Identify which cell holds the provided text, then report its (x, y) central coordinate. 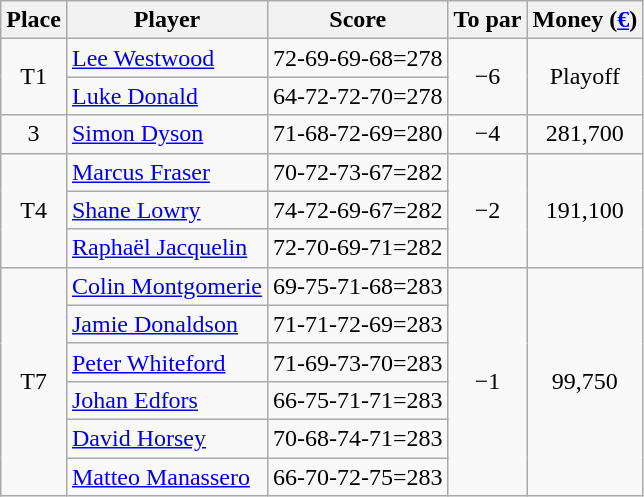
66-70-72-75=283 (358, 477)
Raphaël Jacquelin (166, 248)
Simon Dyson (166, 134)
T7 (34, 381)
71-68-72-69=280 (358, 134)
−1 (488, 381)
Luke Donald (166, 96)
71-71-72-69=283 (358, 324)
70-72-73-67=282 (358, 172)
72-70-69-71=282 (358, 248)
74-72-69-67=282 (358, 210)
71-69-73-70=283 (358, 362)
69-75-71-68=283 (358, 286)
Shane Lowry (166, 210)
66-75-71-71=283 (358, 400)
Playoff (585, 77)
Score (358, 20)
64-72-72-70=278 (358, 96)
Lee Westwood (166, 58)
Jamie Donaldson (166, 324)
Peter Whiteford (166, 362)
281,700 (585, 134)
72-69-69-68=278 (358, 58)
Matteo Manassero (166, 477)
Johan Edfors (166, 400)
−2 (488, 210)
99,750 (585, 381)
Place (34, 20)
70-68-74-71=283 (358, 438)
−6 (488, 77)
T4 (34, 210)
Money (€) (585, 20)
Marcus Fraser (166, 172)
To par (488, 20)
−4 (488, 134)
David Horsey (166, 438)
191,100 (585, 210)
Player (166, 20)
T1 (34, 77)
Colin Montgomerie (166, 286)
3 (34, 134)
